Pinpoint the cell where the given text exists, returning its [X, Y] midpoint coordinate. 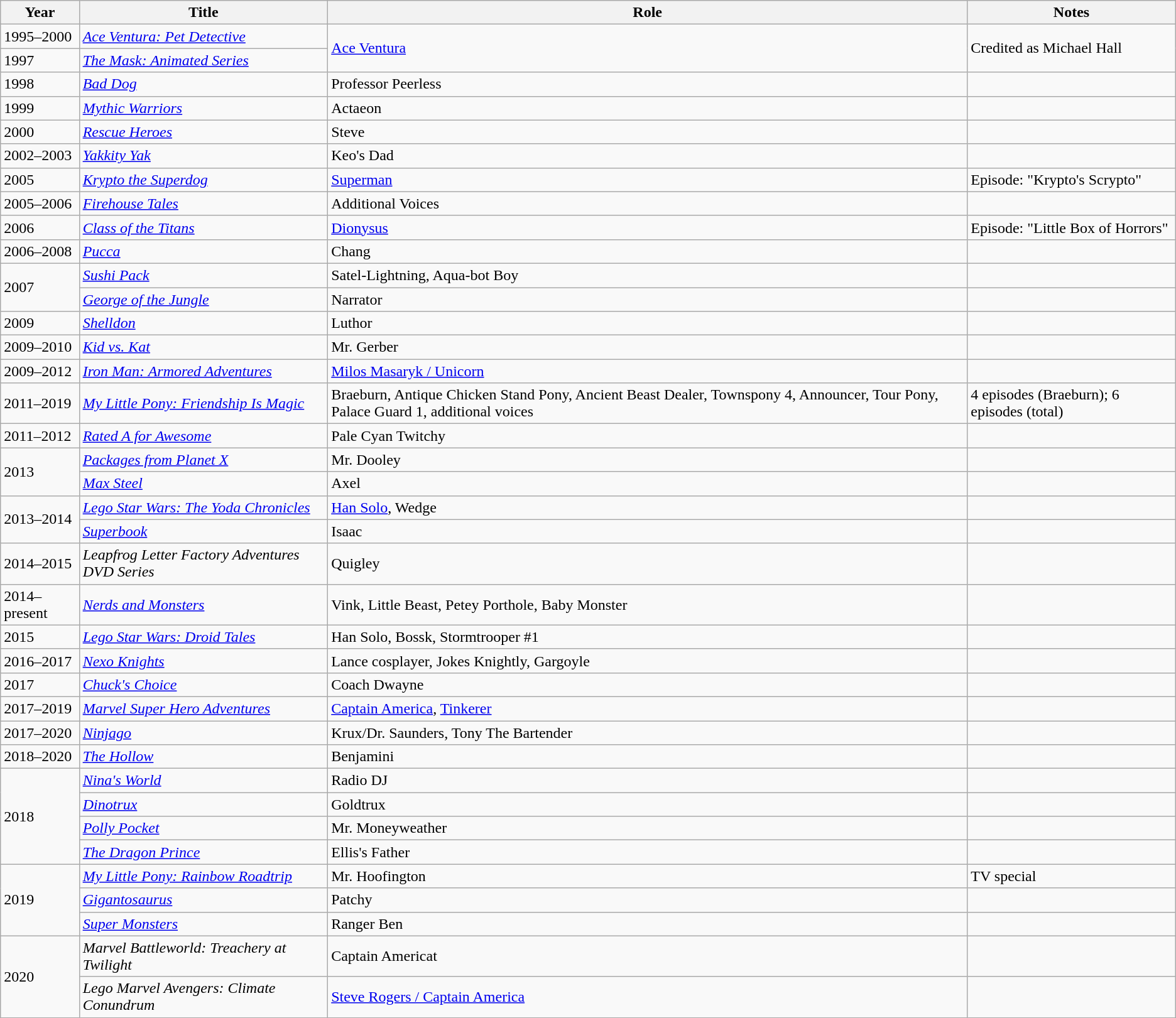
Pucca [204, 251]
Superman [648, 180]
2006–2008 [40, 251]
2002–2003 [40, 156]
Keo's Dad [648, 156]
Bad Dog [204, 84]
2014–2015 [40, 564]
My Little Pony: Friendship Is Magic [204, 403]
2017 [40, 685]
George of the Jungle [204, 300]
1999 [40, 108]
2019 [40, 900]
Shelldon [204, 323]
Marvel Super Hero Adventures [204, 708]
Leapfrog Letter Factory Adventures DVD Series [204, 564]
2000 [40, 132]
Episode: "Little Box of Horrors" [1072, 227]
Nexo Knights [204, 661]
Super Monsters [204, 924]
Braeburn, Antique Chicken Stand Pony, Ancient Beast Dealer, Townspony 4, Announcer, Tour Pony, Palace Guard 1, additional voices [648, 403]
2015 [40, 637]
Ninjago [204, 733]
Kid vs. Kat [204, 347]
2009 [40, 323]
Krux/Dr. Saunders, Tony The Bartender [648, 733]
Krypto the Superdog [204, 180]
Narrator [648, 300]
Ellis's Father [648, 852]
Episode: "Krypto's Scrypto" [1072, 180]
1995–2000 [40, 36]
2018 [40, 816]
Chuck's Choice [204, 685]
Professor Peerless [648, 84]
2009–2010 [40, 347]
Credited as Michael Hall [1072, 48]
Quigley [648, 564]
Role [648, 13]
2013–2014 [40, 519]
2009–2012 [40, 371]
2011–2019 [40, 403]
Gigantosaurus [204, 900]
4 episodes (Braeburn); 6 episodes (total) [1072, 403]
Lego Marvel Avengers: Climate Conundrum [204, 997]
Dionysus [648, 227]
Steve [648, 132]
Mr. Hoofington [648, 876]
Nerds and Monsters [204, 604]
Sushi Pack [204, 275]
Lego Star Wars: The Yoda Chronicles [204, 507]
The Dragon Prince [204, 852]
The Mask: Animated Series [204, 60]
Han Solo, Bossk, Stormtrooper #1 [648, 637]
Captain America, Tinkerer [648, 708]
Mythic Warriors [204, 108]
Max Steel [204, 484]
Luthor [648, 323]
2005–2006 [40, 203]
Milos Masaryk / Unicorn [648, 371]
2017–2020 [40, 733]
Ranger Ben [648, 924]
Lego Star Wars: Droid Tales [204, 637]
Mr. Dooley [648, 460]
Ace Ventura: Pet Detective [204, 36]
Han Solo, Wedge [648, 507]
Axel [648, 484]
TV special [1072, 876]
Satel-Lightning, Aqua-bot Boy [648, 275]
Pale Cyan Twitchy [648, 436]
Iron Man: Armored Adventures [204, 371]
Nina's World [204, 781]
The Hollow [204, 757]
My Little Pony: Rainbow Roadtrip [204, 876]
Mr. Gerber [648, 347]
Chang [648, 251]
1997 [40, 60]
Rescue Heroes [204, 132]
Polly Pocket [204, 828]
Marvel Battleworld: Treachery at Twilight [204, 956]
Yakkity Yak [204, 156]
Firehouse Tales [204, 203]
Rated A for Awesome [204, 436]
Mr. Moneyweather [648, 828]
2017–2019 [40, 708]
2011–2012 [40, 436]
2007 [40, 287]
Ace Ventura [648, 48]
Benjamini [648, 757]
Notes [1072, 13]
Title [204, 13]
Radio DJ [648, 781]
Patchy [648, 900]
Year [40, 13]
Additional Voices [648, 203]
2018–2020 [40, 757]
Coach Dwayne [648, 685]
Captain Americat [648, 956]
2014–present [40, 604]
Packages from Planet X [204, 460]
Superbook [204, 531]
2005 [40, 180]
Dinotrux [204, 804]
2006 [40, 227]
Steve Rogers / Captain America [648, 997]
Actaeon [648, 108]
2016–2017 [40, 661]
Class of the Titans [204, 227]
Vink, Little Beast, Petey Porthole, Baby Monster [648, 604]
1998 [40, 84]
Goldtrux [648, 804]
Isaac [648, 531]
Lance cosplayer, Jokes Knightly, Gargoyle [648, 661]
2013 [40, 472]
2020 [40, 977]
